Return the (X, Y) coordinate for the center point of the cell that contains the specified text.  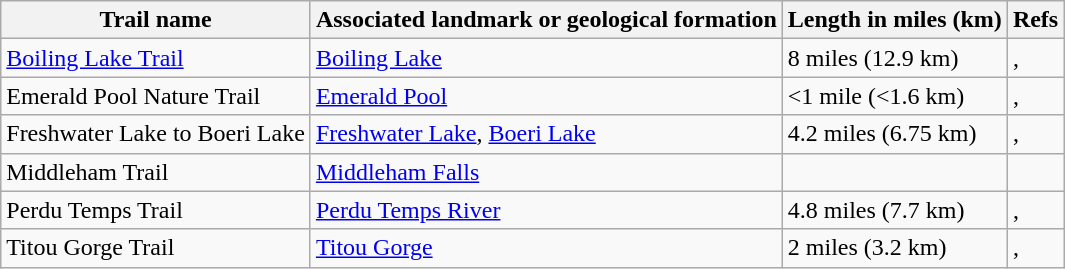
Trail name (156, 20)
Refs (1035, 20)
2 miles (3.2 km) (894, 248)
Boiling Lake (546, 58)
8 miles (12.9 km) (894, 58)
Associated landmark or geological formation (546, 20)
Emerald Pool Nature Trail (156, 96)
Length in miles (km) (894, 20)
Perdu Temps Trail (156, 210)
<1 mile (<1.6 km) (894, 96)
Titou Gorge (546, 248)
Boiling Lake Trail (156, 58)
4.8 miles (7.7 km) (894, 210)
Middleham Trail (156, 172)
Emerald Pool (546, 96)
Freshwater Lake to Boeri Lake (156, 134)
4.2 miles (6.75 km) (894, 134)
Titou Gorge Trail (156, 248)
Freshwater Lake, Boeri Lake (546, 134)
Perdu Temps River (546, 210)
Middleham Falls (546, 172)
